Extract the (X, Y) coordinate from the center of the cell holding the provided text.  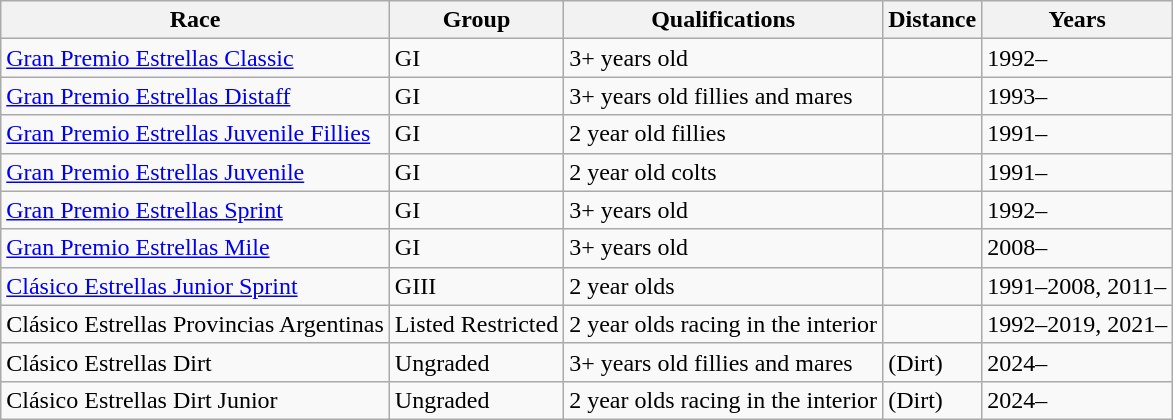
Gran Premio Estrellas Mile (196, 248)
2 year olds (724, 286)
Clásico Estrellas Dirt (196, 362)
Years (1078, 20)
Gran Premio Estrellas Juvenile (196, 172)
2 year old colts (724, 172)
1992–2019, 2021– (1078, 324)
Clásico Estrellas Junior Sprint (196, 286)
Listed Restricted (476, 324)
Gran Premio Estrellas Classic (196, 58)
Group (476, 20)
Clásico Estrellas Provincias Argentinas (196, 324)
2 year old fillies (724, 134)
Race (196, 20)
GIII (476, 286)
Gran Premio Estrellas Sprint (196, 210)
Qualifications (724, 20)
2008– (1078, 248)
Clásico Estrellas Dirt Junior (196, 400)
1991–2008, 2011– (1078, 286)
Gran Premio Estrellas Distaff (196, 96)
Distance (932, 20)
1993– (1078, 96)
Gran Premio Estrellas Juvenile Fillies (196, 134)
